Locate the cell with the specified text and output its [X, Y] center coordinate. 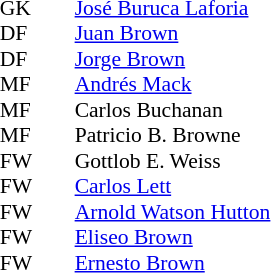
Andrés Mack [173, 85]
Juan Brown [173, 33]
Gottlob E. Weiss [173, 161]
Patricio B. Browne [173, 135]
Carlos Buchanan [173, 110]
Arnold Watson Hutton [173, 212]
Carlos Lett [173, 187]
Eliseo Brown [173, 237]
Jorge Brown [173, 59]
